Output the (X, Y) coordinate of the center of the cell containing the given text.  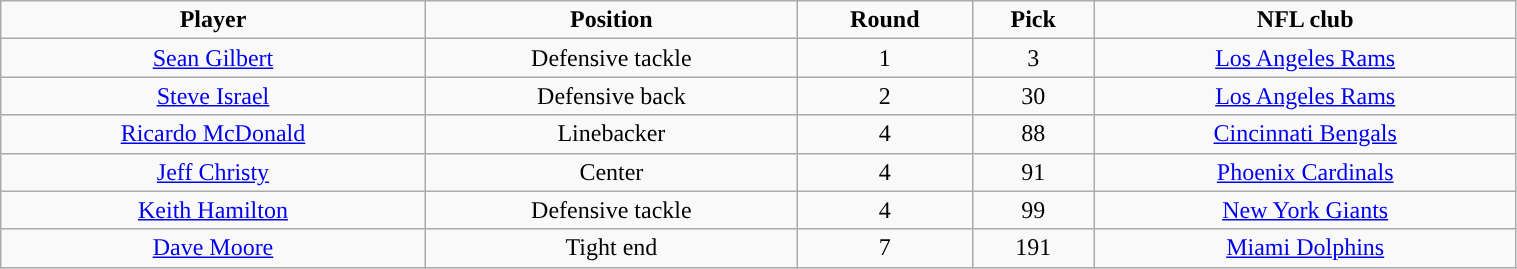
191 (1033, 248)
New York Giants (1305, 210)
Position (611, 20)
Defensive back (611, 96)
Sean Gilbert (213, 58)
Steve Israel (213, 96)
99 (1033, 210)
Cincinnati Bengals (1305, 134)
Player (213, 20)
1 (885, 58)
Jeff Christy (213, 172)
Keith Hamilton (213, 210)
Miami Dolphins (1305, 248)
91 (1033, 172)
Dave Moore (213, 248)
Linebacker (611, 134)
7 (885, 248)
Tight end (611, 248)
2 (885, 96)
Pick (1033, 20)
30 (1033, 96)
3 (1033, 58)
Center (611, 172)
NFL club (1305, 20)
Ricardo McDonald (213, 134)
Phoenix Cardinals (1305, 172)
Round (885, 20)
88 (1033, 134)
